Output the (X, Y) coordinate of the center of the cell containing the given text.  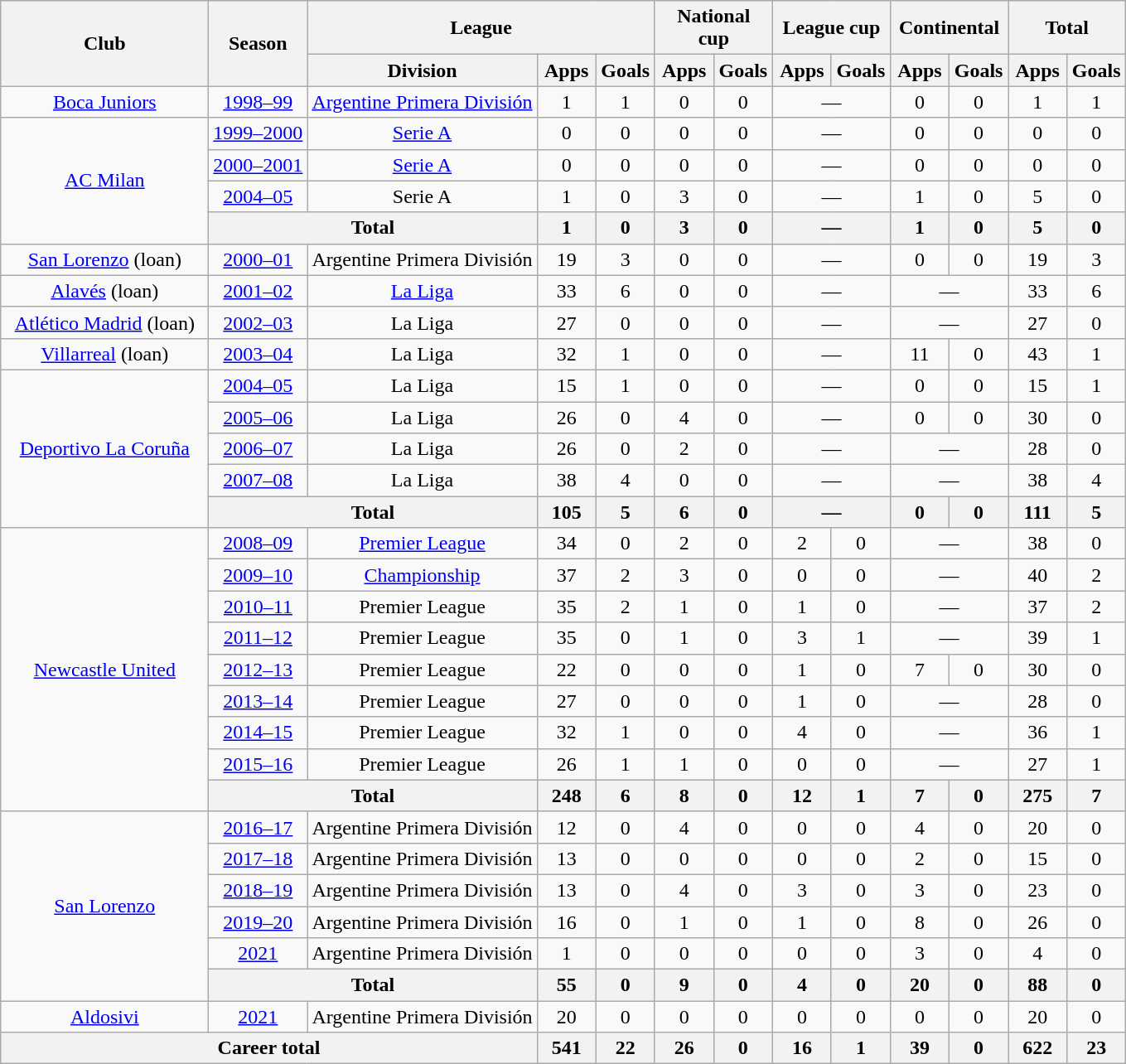
2005–06 (259, 417)
36 (1037, 733)
League (481, 28)
2016–17 (259, 827)
League cup (831, 28)
43 (1037, 354)
2009–10 (259, 575)
2013–14 (259, 701)
Villarreal (loan) (104, 354)
2015–16 (259, 764)
AC Milan (104, 181)
11 (920, 354)
275 (1037, 796)
2007–08 (259, 481)
Season (259, 43)
Continental (949, 28)
111 (1037, 512)
2000–01 (259, 259)
2017–18 (259, 858)
2008–09 (259, 544)
9 (684, 985)
San Lorenzo (loan) (104, 259)
34 (567, 544)
248 (567, 796)
2012–13 (259, 670)
55 (567, 985)
40 (1037, 575)
1998–99 (259, 102)
105 (567, 512)
541 (567, 1048)
1999–2000 (259, 133)
2019–20 (259, 922)
Boca Juniors (104, 102)
2011–12 (259, 638)
2003–04 (259, 354)
Division (423, 70)
Newcastle United (104, 670)
2000–2001 (259, 165)
Career total (268, 1048)
2014–15 (259, 733)
2002–03 (259, 322)
Deportivo La Coruña (104, 448)
2018–19 (259, 890)
2010–11 (259, 607)
Atlético Madrid (loan) (104, 322)
88 (1037, 985)
622 (1037, 1048)
2001–02 (259, 291)
Club (104, 43)
National cup (713, 28)
San Lorenzo (104, 906)
Championship (423, 575)
Alavés (loan) (104, 291)
Aldosivi (104, 1017)
2006–07 (259, 449)
